Output the [X, Y] coordinate of the center of the cell containing the given text.  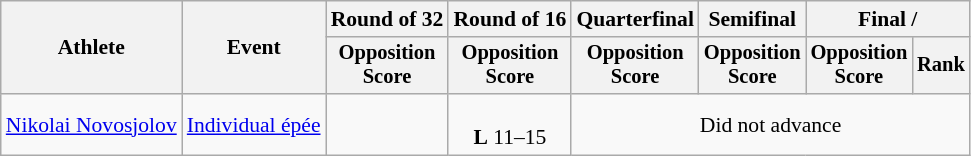
L 11–15 [510, 124]
Event [254, 48]
Round of 16 [510, 19]
Did not advance [770, 124]
Quarterfinal [635, 19]
Round of 32 [388, 19]
Nikolai Novosjolov [92, 124]
Semifinal [752, 19]
Individual épée [254, 124]
Final / [888, 19]
Rank [941, 66]
Athlete [92, 48]
